Pinpoint the cell where the given text exists, returning its [X, Y] midpoint coordinate. 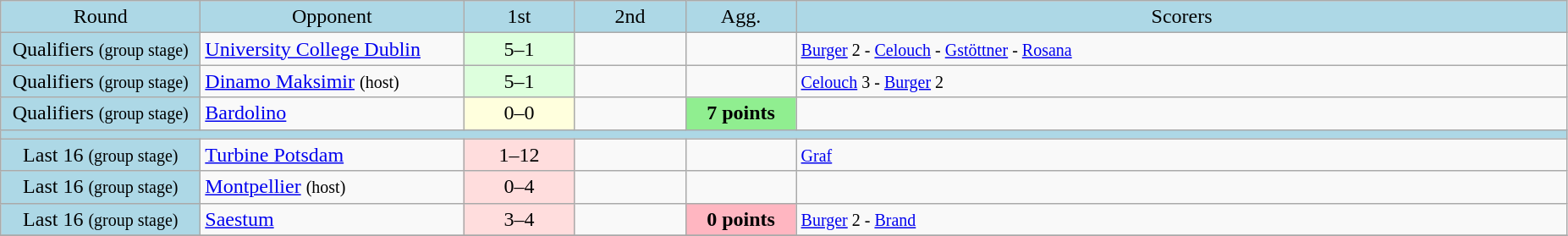
Burger 2 - Celouch - Gstöttner - Rosana [1181, 49]
Graf [1181, 155]
Round [101, 17]
Saestum [332, 219]
Agg. [741, 17]
Celouch 3 - Burger 2 [1181, 81]
0–0 [520, 113]
Montpellier (host) [332, 187]
0 points [741, 219]
2nd [630, 17]
Turbine Potsdam [332, 155]
3–4 [520, 219]
Scorers [1181, 17]
Opponent [332, 17]
7 points [741, 113]
1st [520, 17]
1–12 [520, 155]
0–4 [520, 187]
University College Dublin [332, 49]
Bardolino [332, 113]
Dinamo Maksimir (host) [332, 81]
Burger 2 - Brand [1181, 219]
